Output the [x, y] coordinate of the center of the cell containing the given text.  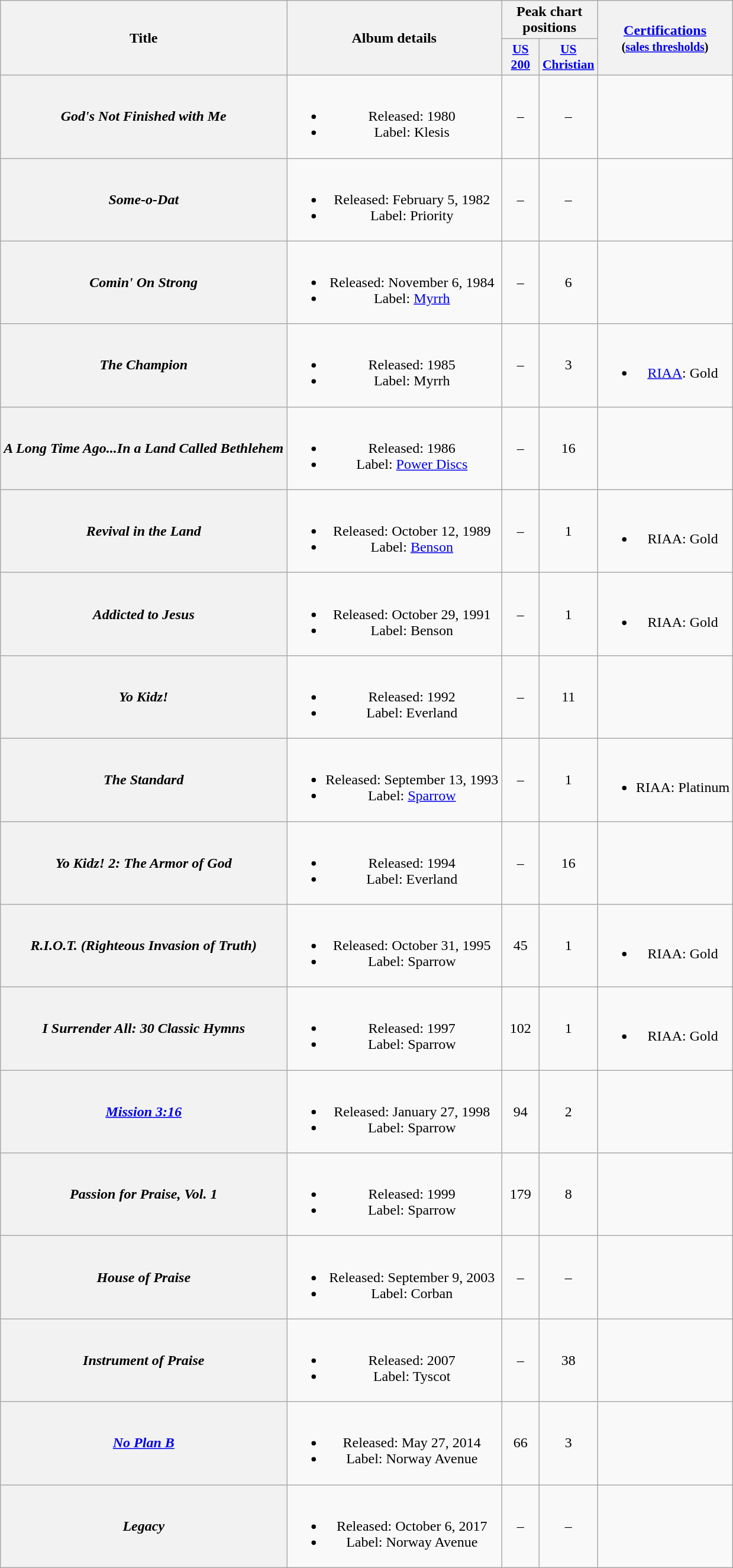
Released: September 9, 2003Label: Corban [394, 1277]
Released: November 6, 1984Label: Myrrh [394, 282]
Certifications(sales thresholds) [665, 38]
US Christian [569, 57]
Released: January 27, 1998Label: Sparrow [394, 1112]
Released: October 29, 1991Label: Benson [394, 614]
Released: 1980Label: Klesis [394, 117]
Passion for Praise, Vol. 1 [144, 1194]
Addicted to Jesus [144, 614]
179 [521, 1194]
The Standard [144, 780]
94 [521, 1112]
38 [569, 1360]
Released: 1994Label: Everland [394, 863]
Released: 1985Label: Myrrh [394, 365]
Released: September 13, 1993Label: Sparrow [394, 780]
House of Praise [144, 1277]
The Champion [144, 365]
Comin' On Strong [144, 282]
R.I.O.T. (Righteous Invasion of Truth) [144, 946]
6 [569, 282]
Released: 1999Label: Sparrow [394, 1194]
66 [521, 1443]
Released: October 31, 1995Label: Sparrow [394, 946]
No Plan B [144, 1443]
8 [569, 1194]
Title [144, 38]
Released: 2007Label: Tyscot [394, 1360]
God's Not Finished with Me [144, 117]
102 [521, 1029]
Mission 3:16 [144, 1112]
Released: 1997Label: Sparrow [394, 1029]
Album details [394, 38]
Yo Kidz! [144, 697]
Revival in the Land [144, 531]
Some-o-Dat [144, 199]
2 [569, 1112]
Yo Kidz! 2: The Armor of God [144, 863]
Released: 1992Label: Everland [394, 697]
RIAA: Platinum [665, 780]
Released: October 6, 2017Label: Norway Avenue [394, 1526]
Released: 1986Label: Power Discs [394, 448]
Legacy [144, 1526]
I Surrender All: 30 Classic Hymns [144, 1029]
Released: February 5, 1982Label: Priority [394, 199]
Instrument of Praise [144, 1360]
A Long Time Ago...In a Land Called Bethlehem [144, 448]
Peak chart positions [550, 20]
11 [569, 697]
45 [521, 946]
Released: October 12, 1989Label: Benson [394, 531]
US 200 [521, 57]
Released: May 27, 2014Label: Norway Avenue [394, 1443]
